Locate the cell with the specified text and output its (x, y) center coordinate. 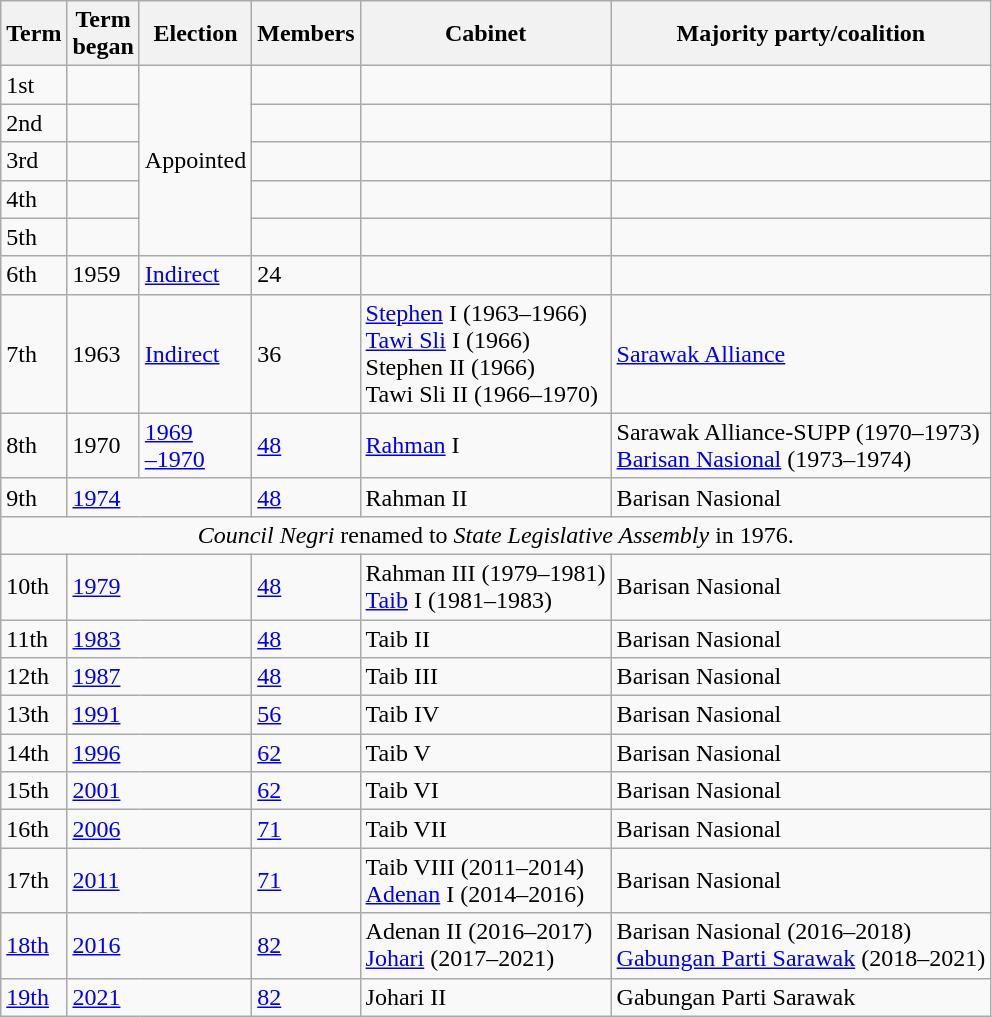
Taib III (486, 677)
Rahman I (486, 446)
14th (34, 753)
17th (34, 880)
1979 (160, 586)
1970 (103, 446)
3rd (34, 161)
Taib VI (486, 791)
Barisan Nasional (2016–2018)Gabungan Parti Sarawak (2018–2021) (801, 946)
36 (306, 354)
1987 (160, 677)
2011 (160, 880)
7th (34, 354)
16th (34, 829)
Stephen I (1963–1966)Tawi Sli I (1966)Stephen II (1966)Tawi Sli II (1966–1970) (486, 354)
Adenan II (2016–2017)Johari (2017–2021) (486, 946)
13th (34, 715)
Cabinet (486, 34)
Taib VIII (2011–2014)Adenan I (2014–2016) (486, 880)
1963 (103, 354)
2021 (160, 997)
1991 (160, 715)
Sarawak Alliance (801, 354)
6th (34, 275)
8th (34, 446)
4th (34, 199)
5th (34, 237)
Members (306, 34)
Rahman II (486, 497)
Rahman III (1979–1981)Taib I (1981–1983) (486, 586)
1983 (160, 639)
Taib II (486, 639)
2001 (160, 791)
12th (34, 677)
Election (195, 34)
24 (306, 275)
Taib V (486, 753)
2006 (160, 829)
Gabungan Parti Sarawak (801, 997)
19th (34, 997)
15th (34, 791)
10th (34, 586)
2016 (160, 946)
Majority party/coalition (801, 34)
Term (34, 34)
56 (306, 715)
18th (34, 946)
Johari II (486, 997)
11th (34, 639)
Appointed (195, 161)
1996 (160, 753)
1st (34, 85)
Taib IV (486, 715)
1974 (160, 497)
Council Negri renamed to State Legislative Assembly in 1976. (496, 535)
1959 (103, 275)
1969–1970 (195, 446)
Sarawak Alliance-SUPP (1970–1973)Barisan Nasional (1973–1974) (801, 446)
Taib VII (486, 829)
9th (34, 497)
Termbegan (103, 34)
2nd (34, 123)
